Identify which cell holds the provided text, then report its (x, y) central coordinate. 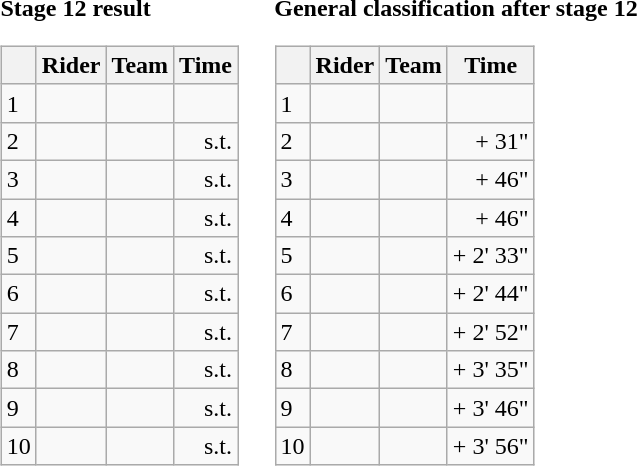
+ 3' 56" (490, 446)
+ 31" (490, 141)
+ 3' 46" (490, 408)
+ 2' 33" (490, 256)
+ 2' 52" (490, 332)
+ 2' 44" (490, 294)
+ 3' 35" (490, 370)
